Scan for the cell matching the given text and deliver its (X, Y) coordinate at center. 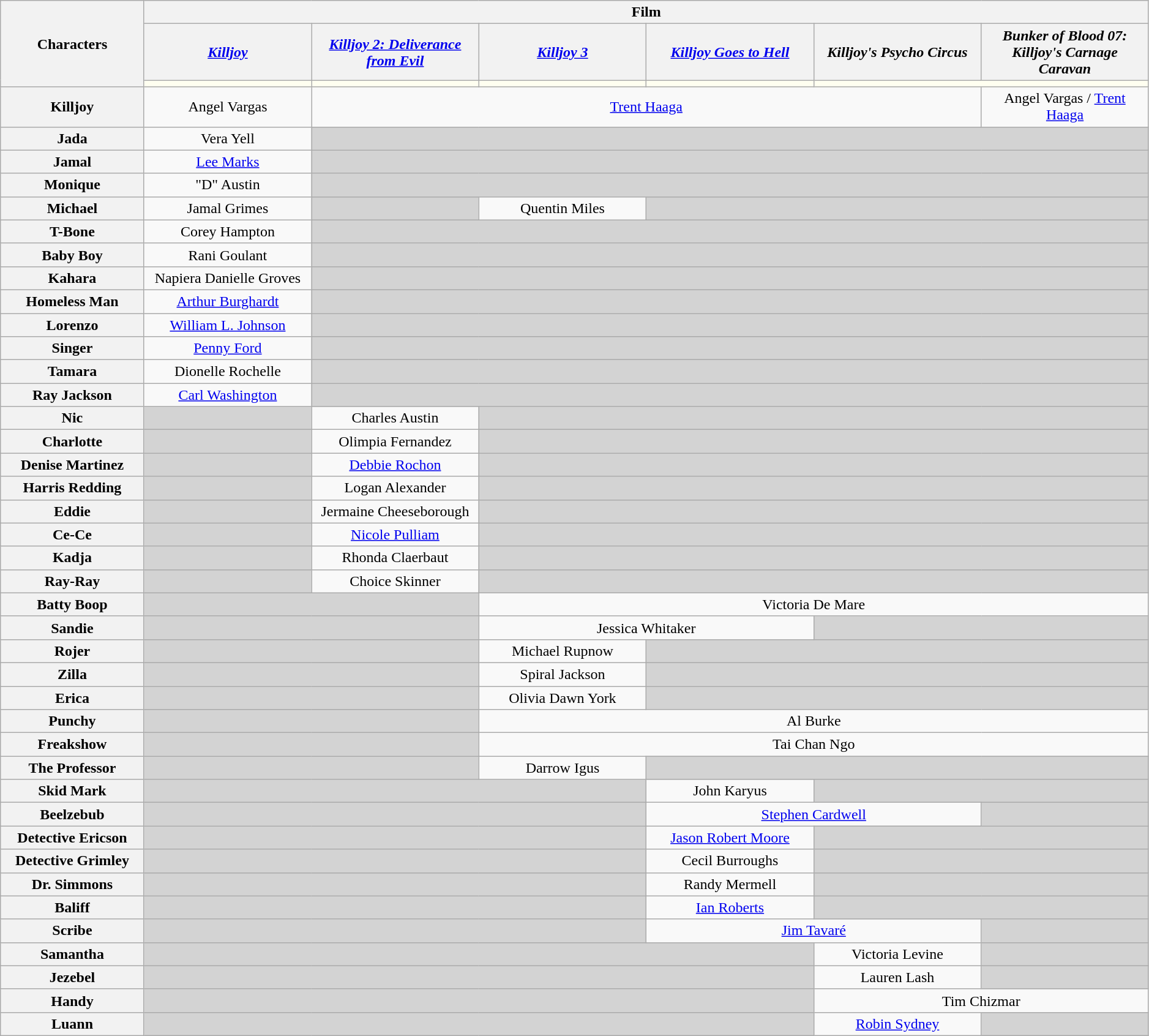
Darrow Igus (563, 768)
Debbie Rochon (395, 465)
Olimpia Fernandez (395, 441)
Jermaine Cheeseborough (395, 511)
Monique (72, 185)
Nicole Pulliam (395, 535)
Jamal (72, 162)
Michael (72, 208)
Kahara (72, 278)
Punchy (72, 721)
Skid Mark (72, 791)
Jason Robert Moore (730, 838)
Denise Martinez (72, 465)
Logan Alexander (395, 488)
Harris Redding (72, 488)
Victoria Levine (897, 954)
T-Bone (72, 231)
Spiral Jackson (563, 674)
Lauren Lash (897, 977)
Victoria De Mare (814, 604)
Rani Goulant (228, 255)
Bunker of Blood 07: Killjoy's Carnage Caravan (1065, 52)
Napiera Danielle Groves (228, 278)
Killjoy's Psycho Circus (897, 52)
Eddie (72, 511)
Angel Vargas / Trent Haaga (1065, 107)
Killjoy Goes to Hell (730, 52)
Handy (72, 1000)
Olivia Dawn York (563, 697)
Rojer (72, 651)
Lee Marks (228, 162)
Arthur Burghardt (228, 301)
Sandie (72, 628)
Erica (72, 697)
Charlotte (72, 441)
Al Burke (814, 721)
Trent Haaga (646, 107)
Ce-Ce (72, 535)
Scribe (72, 931)
Beelzebub (72, 814)
Jessica Whitaker (646, 628)
Ian Roberts (730, 907)
Freakshow (72, 745)
Zilla (72, 674)
Jada (72, 138)
The Professor (72, 768)
Film (646, 12)
Samantha (72, 954)
"D" Austin (228, 185)
Detective Ericson (72, 838)
Baliff (72, 907)
William L. Johnson (228, 325)
Quentin Miles (563, 208)
Carl Washington (228, 395)
Jezebel (72, 977)
Characters (72, 44)
Rhonda Claerbaut (395, 558)
Detective Grimley (72, 861)
Angel Vargas (228, 107)
John Karyus (730, 791)
Jamal Grimes (228, 208)
Choice Skinner (395, 581)
Batty Boop (72, 604)
Luann (72, 1024)
Singer (72, 348)
Michael Rupnow (563, 651)
Randy Mermell (730, 884)
Robin Sydney (897, 1024)
Tai Chan Ngo (814, 745)
Kadja (72, 558)
Nic (72, 418)
Killjoy 3 (563, 52)
Vera Yell (228, 138)
Ray Jackson (72, 395)
Tim Chizmar (981, 1000)
Penny Ford (228, 348)
Homeless Man (72, 301)
Ray-Ray (72, 581)
Jim Tavaré (814, 931)
Killjoy 2: Deliverance from Evil (395, 52)
Charles Austin (395, 418)
Tamara (72, 372)
Cecil Burroughs (730, 861)
Corey Hampton (228, 231)
Dionelle Rochelle (228, 372)
Baby Boy (72, 255)
Lorenzo (72, 325)
Dr. Simmons (72, 884)
Stephen Cardwell (814, 814)
